For the text-containing cell, return its midpoint in (x, y) coordinate format. 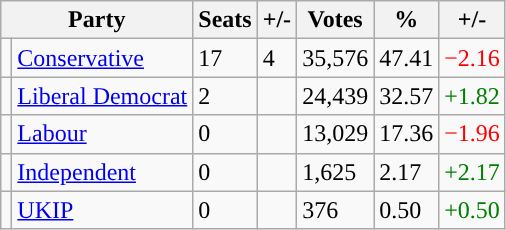
47.41 (406, 58)
35,576 (336, 58)
Independent (102, 172)
2.17 (406, 172)
+0.50 (472, 210)
17.36 (406, 134)
% (406, 20)
0.50 (406, 210)
17 (225, 58)
−2.16 (472, 58)
Votes (336, 20)
Conservative (102, 58)
13,029 (336, 134)
−1.96 (472, 134)
UKIP (102, 210)
376 (336, 210)
+2.17 (472, 172)
Labour (102, 134)
2 (225, 96)
4 (276, 58)
Seats (225, 20)
Party (97, 20)
24,439 (336, 96)
1,625 (336, 172)
+1.82 (472, 96)
32.57 (406, 96)
Liberal Democrat (102, 96)
